Return the (X, Y) coordinate for the center point of the cell that contains the specified text.  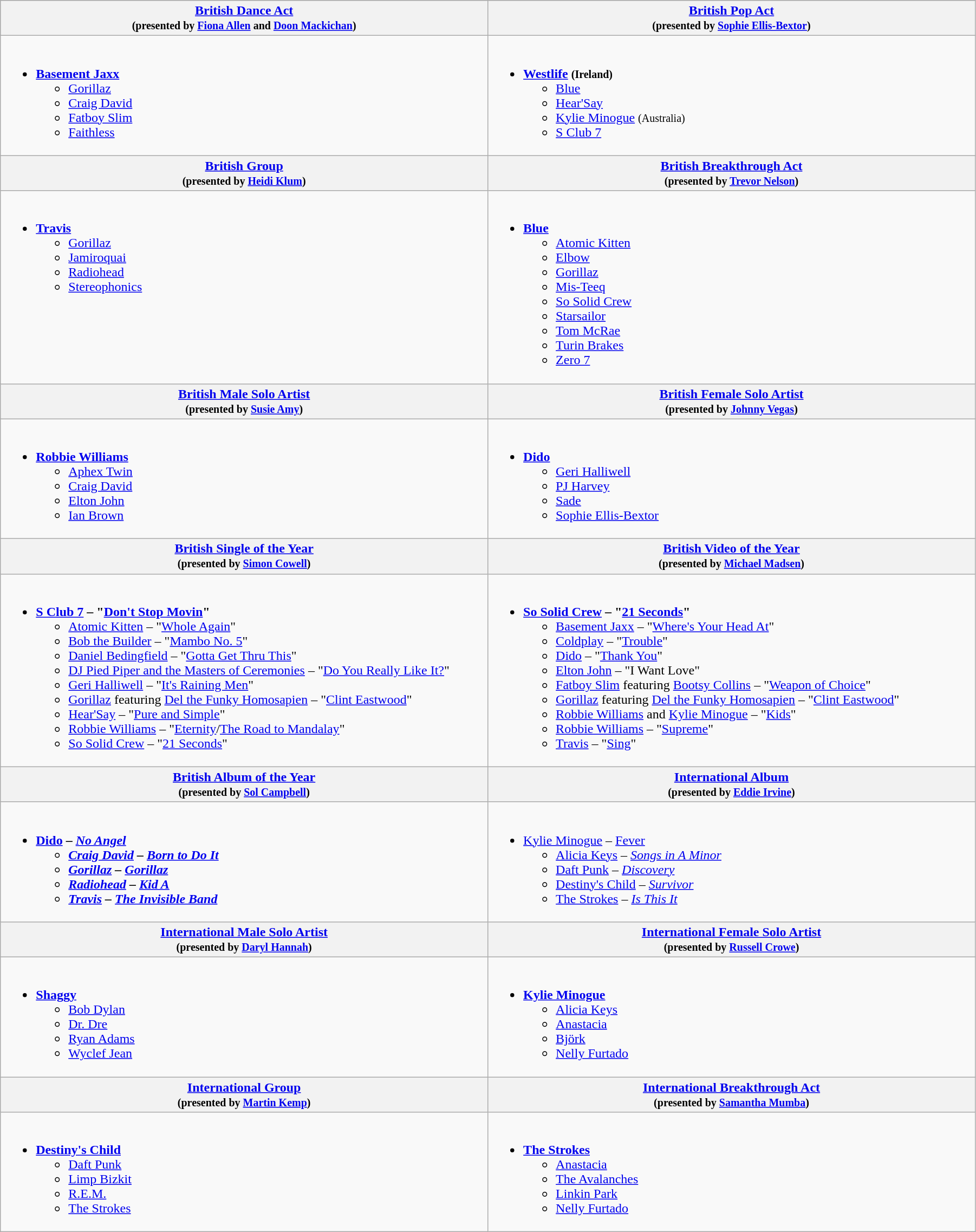
Kylie Minogue – FeverAlicia Keys – Songs in A MinorDaft Punk – DiscoveryDestiny's Child – SurvivorThe Strokes – Is This It (732, 861)
BlueAtomic KittenElbowGorillazMis-TeeqSo Solid CrewStarsailorTom McRaeTurin BrakesZero 7 (732, 287)
The StrokesAnastaciaThe AvalanchesLinkin ParkNelly Furtado (732, 1172)
British Single of the Year(presented by Simon Cowell) (244, 556)
Destiny's ChildDaft PunkLimp BizkitR.E.M.The Strokes (244, 1172)
International Breakthrough Act(presented by Samantha Mumba) (732, 1094)
British Album of the Year(presented by Sol Campbell) (244, 784)
Basement JaxxGorillazCraig DavidFatboy SlimFaithless (244, 95)
Dido – No AngelCraig David – Born to Do ItGorillaz – GorillazRadiohead – Kid ATravis – The Invisible Band (244, 861)
Kylie MinogueAlicia KeysAnastaciaBjörkNelly Furtado (732, 1016)
Robbie WilliamsAphex TwinCraig DavidElton JohnIan Brown (244, 479)
DidoGeri HalliwellPJ HarveySadeSophie Ellis-Bextor (732, 479)
Westlife (Ireland)BlueHear'SayKylie Minogue (Australia)S Club 7 (732, 95)
British Video of the Year(presented by Michael Madsen) (732, 556)
TravisGorillazJamiroquaiRadioheadStereophonics (244, 287)
British Group(presented by Heidi Klum) (244, 173)
British Pop Act(presented by Sophie Ellis-Bextor) (732, 18)
British Dance Act(presented by Fiona Allen and Doon Mackichan) (244, 18)
International Male Solo Artist(presented by Daryl Hannah) (244, 939)
British Female Solo Artist(presented by Johnny Vegas) (732, 401)
British Breakthrough Act(presented by Trevor Nelson) (732, 173)
International Female Solo Artist(presented by Russell Crowe) (732, 939)
International Album(presented by Eddie Irvine) (732, 784)
International Group(presented by Martin Kemp) (244, 1094)
ShaggyBob DylanDr. DreRyan AdamsWyclef Jean (244, 1016)
British Male Solo Artist(presented by Susie Amy) (244, 401)
